Scan for the cell matching the given text and deliver its [x, y] coordinate at center. 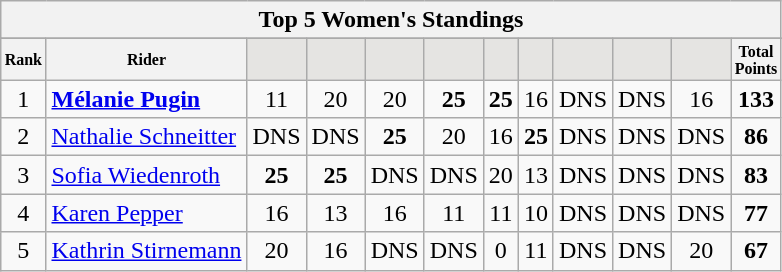
2 [24, 137]
1 [24, 99]
TotalPoints [756, 60]
5 [24, 251]
Mélanie Pugin [146, 99]
67 [756, 251]
Nathalie Schneitter [146, 137]
86 [756, 137]
3 [24, 175]
83 [756, 175]
Rider [146, 60]
133 [756, 99]
10 [536, 213]
Karen Pepper [146, 213]
77 [756, 213]
Sofia Wiedenroth [146, 175]
4 [24, 213]
Rank [24, 60]
Kathrin Stirnemann [146, 251]
Top 5 Women's Standings [391, 20]
0 [500, 251]
